Find where the given text appears and provide that cell's center as [x, y] coordinate. 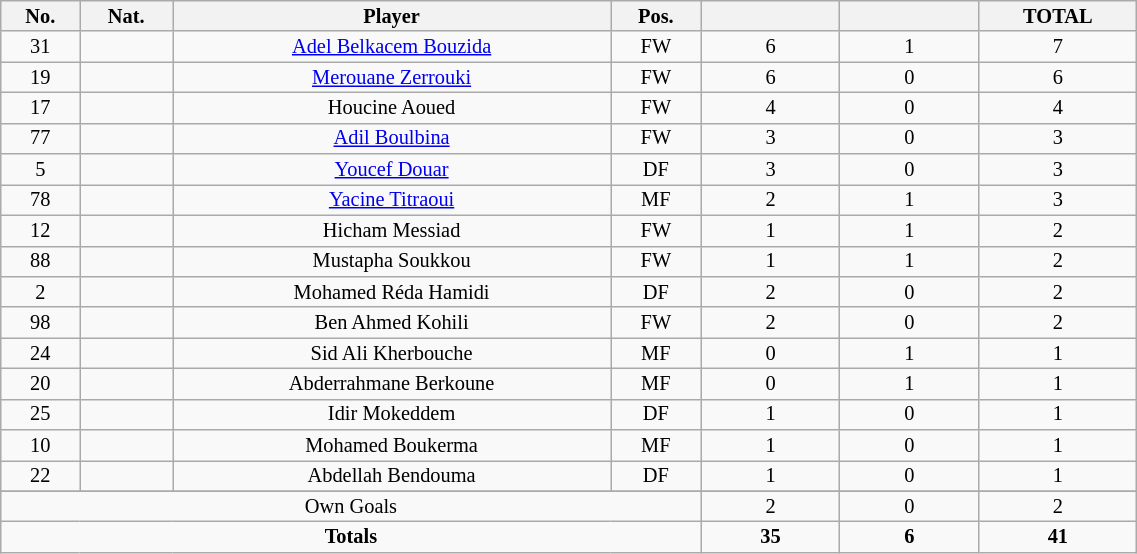
Adil Boulbina [392, 138]
Mohamed Boukerma [392, 446]
Pos. [656, 16]
Nat. [126, 16]
31 [40, 46]
98 [40, 322]
Hicham Messiad [392, 230]
24 [40, 354]
Youcef Douar [392, 170]
Totals [351, 538]
Ben Ahmed Kohili [392, 322]
No. [40, 16]
Yacine Titraoui [392, 200]
10 [40, 446]
17 [40, 108]
Abdellah Bendouma [392, 476]
41 [1058, 538]
77 [40, 138]
Adel Belkacem Bouzida [392, 46]
12 [40, 230]
Player [392, 16]
20 [40, 384]
Mohamed Réda Hamidi [392, 292]
TOTAL [1058, 16]
7 [1058, 46]
Houcine Aoued [392, 108]
Idir Mokeddem [392, 414]
35 [770, 538]
Mustapha Soukkou [392, 262]
Merouane Zerrouki [392, 78]
88 [40, 262]
5 [40, 170]
25 [40, 414]
78 [40, 200]
Abderrahmane Berkoune [392, 384]
19 [40, 78]
22 [40, 476]
Own Goals [351, 506]
Sid Ali Kherbouche [392, 354]
